Locate the cell with the specified text and output its (x, y) center coordinate. 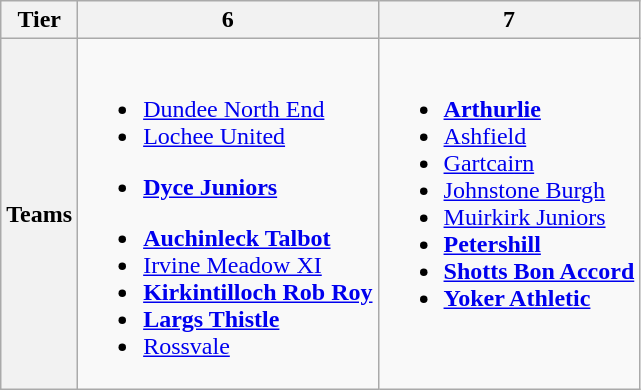
6 (228, 20)
ArthurlieAshfieldGartcairnJohnstone BurghMuirkirk JuniorsPetershillShotts Bon AccordYoker Athletic (509, 214)
7 (509, 20)
Teams (40, 214)
Dundee North EndLochee UnitedDyce JuniorsAuchinleck TalbotIrvine Meadow XIKirkintilloch Rob RoyLargs ThistleRossvale (228, 214)
Tier (40, 20)
